Locate the cell with the specified text and output its (x, y) center coordinate. 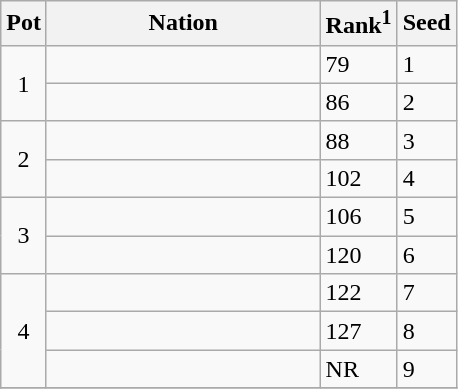
Nation (183, 24)
120 (358, 255)
106 (358, 217)
8 (426, 331)
127 (358, 331)
6 (426, 255)
86 (358, 102)
79 (358, 64)
102 (358, 178)
7 (426, 293)
Rank1 (358, 24)
Seed (426, 24)
88 (358, 140)
9 (426, 369)
122 (358, 293)
NR (358, 369)
Pot (24, 24)
5 (426, 217)
